From the cell containing the given text, extract its center point as (X, Y) coordinate. 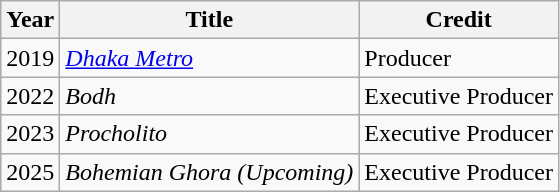
Credit (459, 20)
2025 (30, 172)
Title (210, 20)
Producer (459, 58)
Procholito (210, 134)
Bohemian Ghora (Upcoming) (210, 172)
Bodh (210, 96)
2022 (30, 96)
Dhaka Metro (210, 58)
Year (30, 20)
2019 (30, 58)
2023 (30, 134)
